Return the (x, y) coordinate for the center point of the cell that contains the specified text.  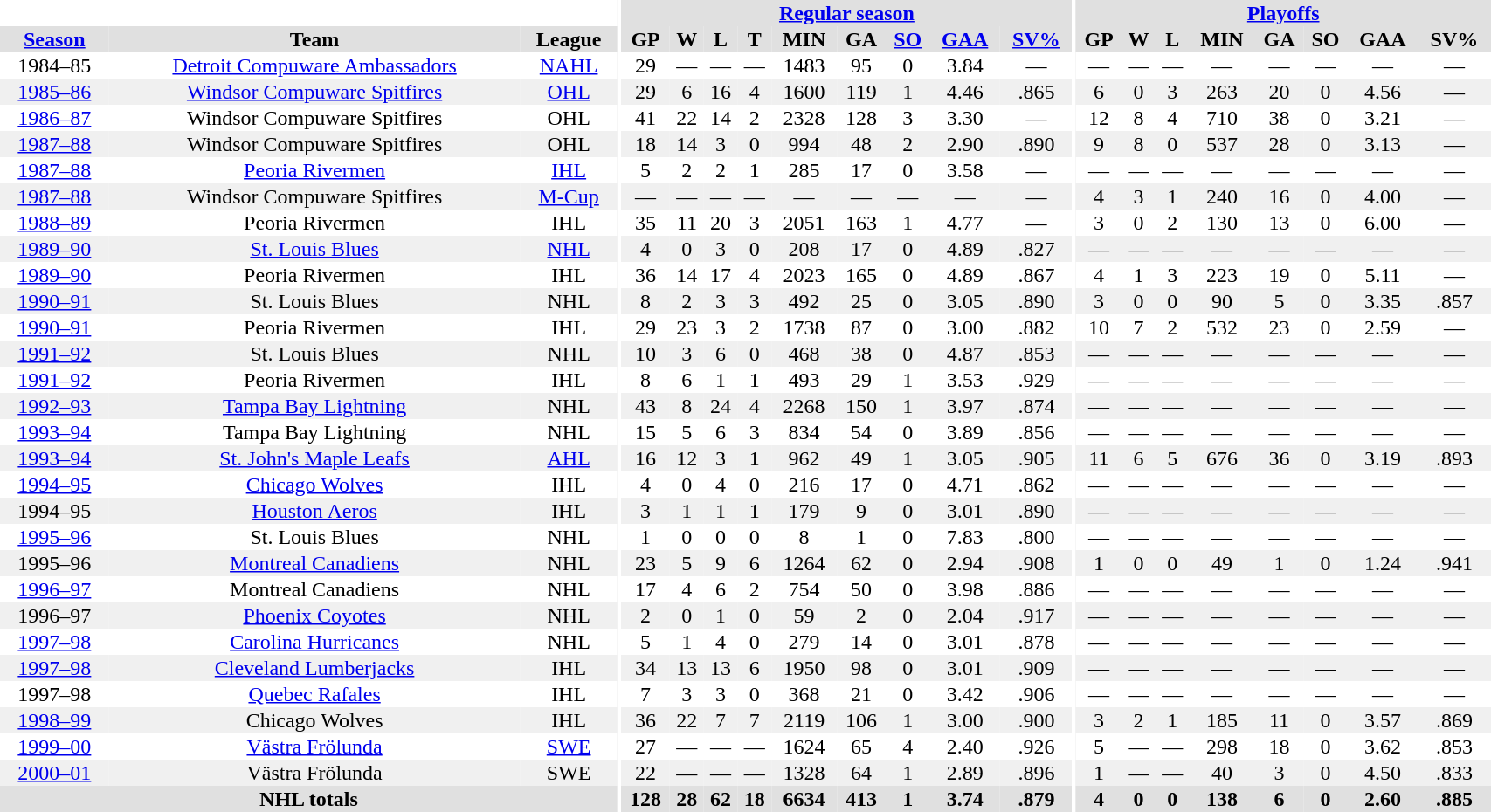
1950 (804, 668)
754 (804, 589)
98 (861, 668)
.874 (1036, 406)
Playoffs (1283, 13)
1986–87 (54, 118)
263 (1221, 92)
.879 (1036, 799)
Cleveland Lumberjacks (314, 668)
413 (861, 799)
.906 (1036, 694)
1328 (804, 773)
4.71 (964, 485)
AHL (568, 458)
.827 (1036, 249)
208 (804, 249)
.869 (1453, 720)
3.13 (1384, 144)
6634 (804, 799)
3.97 (964, 406)
130 (1221, 223)
1.24 (1384, 563)
.917 (1036, 616)
2.60 (1384, 799)
.856 (1036, 432)
25 (861, 301)
NHL totals (309, 799)
41 (645, 118)
2.04 (964, 616)
.886 (1036, 589)
3.58 (964, 170)
2023 (804, 275)
493 (804, 380)
.896 (1036, 773)
.862 (1036, 485)
24 (721, 406)
St. John's Maple Leafs (314, 458)
NAHL (568, 65)
Season (54, 39)
492 (804, 301)
.909 (1036, 668)
163 (861, 223)
537 (1221, 144)
.926 (1036, 747)
40 (1221, 773)
532 (1221, 327)
1985–86 (54, 92)
106 (861, 720)
7.83 (964, 537)
1624 (804, 747)
19 (1280, 275)
59 (804, 616)
710 (1221, 118)
27 (645, 747)
240 (1221, 196)
1264 (804, 563)
2328 (804, 118)
223 (1221, 275)
15 (645, 432)
834 (804, 432)
M-Cup (568, 196)
2.90 (964, 144)
165 (861, 275)
.865 (1036, 92)
.878 (1036, 642)
216 (804, 485)
Regular season (847, 13)
2268 (804, 406)
185 (1221, 720)
2.40 (964, 747)
1999–00 (54, 747)
.929 (1036, 380)
2000–01 (54, 773)
95 (861, 65)
T (755, 39)
468 (804, 354)
368 (804, 694)
3.35 (1384, 301)
87 (861, 327)
138 (1221, 799)
119 (861, 92)
.833 (1453, 773)
.893 (1453, 458)
.905 (1036, 458)
34 (645, 668)
4.77 (964, 223)
Houston Aeros (314, 511)
4.00 (1384, 196)
Detroit Compuware Ambassadors (314, 65)
1992–93 (54, 406)
21 (861, 694)
48 (861, 144)
4.87 (964, 354)
4.50 (1384, 773)
64 (861, 773)
2.89 (964, 773)
1998–99 (54, 720)
Carolina Hurricanes (314, 642)
298 (1221, 747)
6.00 (1384, 223)
285 (804, 170)
1988–89 (54, 223)
2.59 (1384, 327)
1483 (804, 65)
90 (1221, 301)
3.74 (964, 799)
4.46 (964, 92)
.857 (1453, 301)
676 (1221, 458)
3.89 (964, 432)
1600 (804, 92)
3.98 (964, 589)
2119 (804, 720)
994 (804, 144)
150 (861, 406)
League (568, 39)
3.53 (964, 380)
3.84 (964, 65)
54 (861, 432)
3.42 (964, 694)
.908 (1036, 563)
35 (645, 223)
43 (645, 406)
.800 (1036, 537)
2.94 (964, 563)
279 (804, 642)
50 (861, 589)
1984–85 (54, 65)
3.62 (1384, 747)
Team (314, 39)
.900 (1036, 720)
179 (804, 511)
Quebec Rafales (314, 694)
3.57 (1384, 720)
Phoenix Coyotes (314, 616)
3.21 (1384, 118)
.885 (1453, 799)
.867 (1036, 275)
3.30 (964, 118)
65 (861, 747)
.941 (1453, 563)
5.11 (1384, 275)
2051 (804, 223)
962 (804, 458)
4.56 (1384, 92)
.882 (1036, 327)
1738 (804, 327)
3.19 (1384, 458)
